Provide the (X, Y) coordinate of the cell's center where the given text is located.  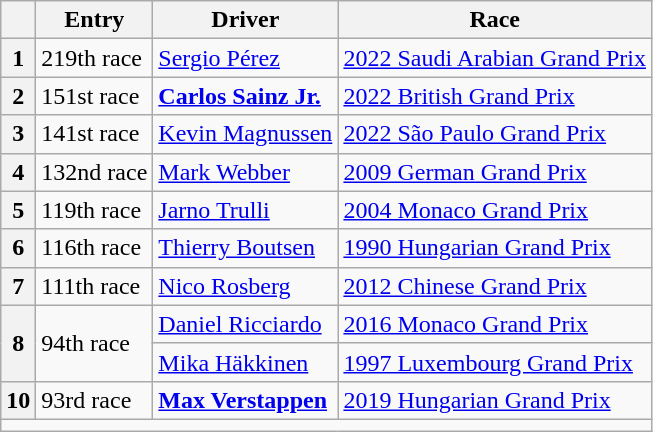
1 (18, 58)
1997 Luxembourg Grand Prix (495, 362)
Carlos Sainz Jr. (246, 96)
Kevin Magnussen (246, 134)
Driver (246, 20)
2 (18, 96)
151st race (94, 96)
10 (18, 400)
1990 Hungarian Grand Prix (495, 248)
132nd race (94, 172)
116th race (94, 248)
Jarno Trulli (246, 210)
5 (18, 210)
Entry (94, 20)
119th race (94, 210)
7 (18, 286)
2009 German Grand Prix (495, 172)
4 (18, 172)
2004 Monaco Grand Prix (495, 210)
3 (18, 134)
6 (18, 248)
2022 Saudi Arabian Grand Prix (495, 58)
Mark Webber (246, 172)
2022 São Paulo Grand Prix (495, 134)
111th race (94, 286)
Nico Rosberg (246, 286)
2012 Chinese Grand Prix (495, 286)
93rd race (94, 400)
2019 Hungarian Grand Prix (495, 400)
Mika Häkkinen (246, 362)
Daniel Ricciardo (246, 324)
Race (495, 20)
219th race (94, 58)
2022 British Grand Prix (495, 96)
8 (18, 343)
Thierry Boutsen (246, 248)
Sergio Pérez (246, 58)
94th race (94, 343)
141st race (94, 134)
Max Verstappen (246, 400)
2016 Monaco Grand Prix (495, 324)
